Return (X, Y) of the center of cell containing provided text 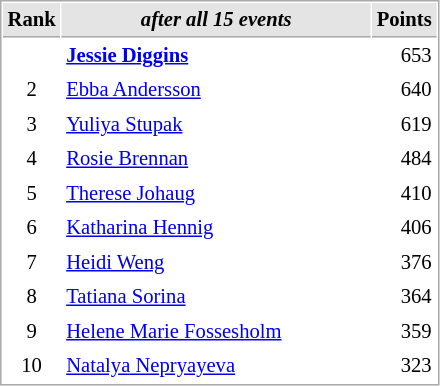
410 (404, 194)
4 (32, 158)
8 (32, 296)
3 (32, 124)
323 (404, 366)
Natalya Nepryayeva (216, 366)
Helene Marie Fossesholm (216, 332)
Jessie Diggins (216, 56)
Points (404, 20)
640 (404, 90)
Ebba Andersson (216, 90)
484 (404, 158)
5 (32, 194)
Rosie Brennan (216, 158)
406 (404, 228)
359 (404, 332)
Yuliya Stupak (216, 124)
364 (404, 296)
Heidi Weng (216, 262)
Katharina Hennig (216, 228)
after all 15 events (216, 20)
653 (404, 56)
9 (32, 332)
Rank (32, 20)
Therese Johaug (216, 194)
619 (404, 124)
7 (32, 262)
Tatiana Sorina (216, 296)
6 (32, 228)
10 (32, 366)
376 (404, 262)
2 (32, 90)
